Pinpoint the cell where the given text exists, returning its [x, y] midpoint coordinate. 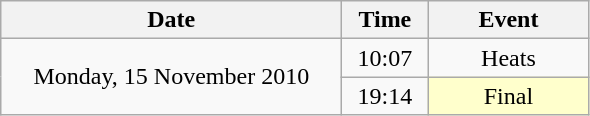
10:07 [385, 58]
Monday, 15 November 2010 [172, 77]
19:14 [385, 96]
Heats [508, 58]
Time [385, 20]
Event [508, 20]
Date [172, 20]
Final [508, 96]
